Capture the cell that displays the provided text and extract its [x, y] central coordinate. 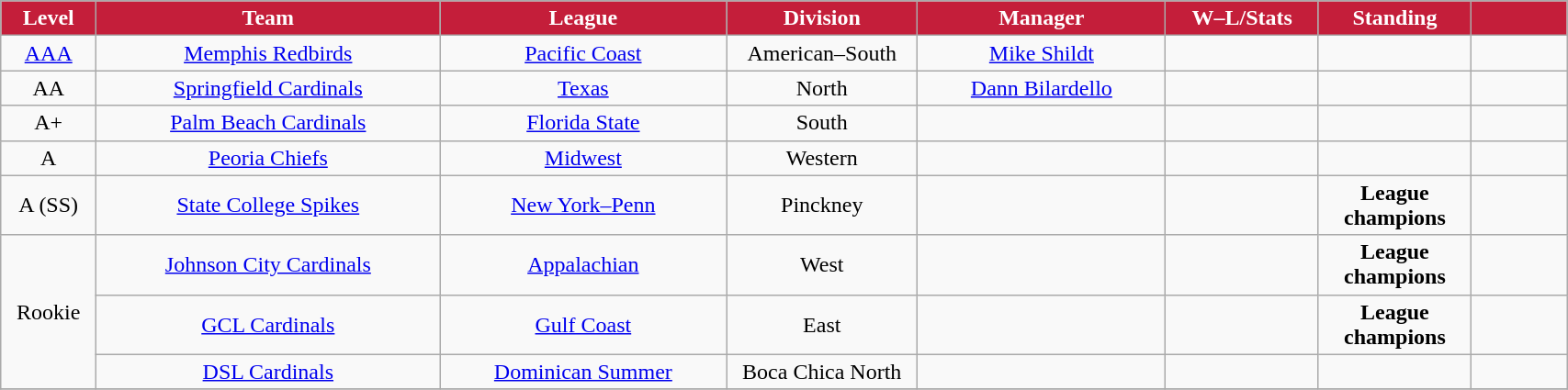
Western [822, 158]
State College Spikes [268, 206]
South [822, 123]
Rookie [49, 312]
DSL Cardinals [268, 372]
Springfield Cardinals [268, 88]
W–L/Stats [1242, 18]
Florida State [583, 123]
Pinckney [822, 206]
Level [49, 18]
Team [268, 18]
Appalachian [583, 264]
North [822, 88]
American–South [822, 53]
Palm Beach Cardinals [268, 123]
Texas [583, 88]
Division [822, 18]
Manager [1042, 18]
Dominican Summer [583, 372]
Johnson City Cardinals [268, 264]
A (SS) [49, 206]
Memphis Redbirds [268, 53]
New York–Penn [583, 206]
A [49, 158]
Midwest [583, 158]
Gulf Coast [583, 325]
AA [49, 88]
West [822, 264]
Mike Shildt [1042, 53]
Pacific Coast [583, 53]
AAA [49, 53]
A+ [49, 123]
Peoria Chiefs [268, 158]
GCL Cardinals [268, 325]
Boca Chica North [822, 372]
Dann Bilardello [1042, 88]
Standing [1394, 18]
League [583, 18]
East [822, 325]
